Search for the cell housing the specified text and yield its [X, Y] center coordinate. 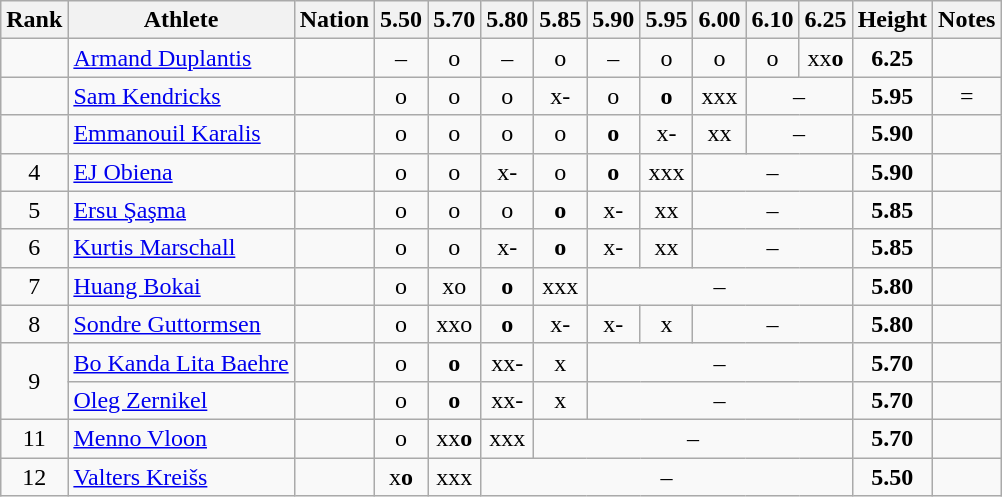
Emmanouil Karalis [181, 134]
Huang Bokai [181, 286]
Sondre Guttormsen [181, 324]
EJ Obiena [181, 172]
Nation [334, 20]
Oleg Zernikel [181, 400]
Height [892, 20]
11 [34, 438]
Menno Vloon [181, 438]
Sam Kendricks [181, 96]
Armand Duplantis [181, 58]
6.10 [772, 20]
6 [34, 248]
Kurtis Marschall [181, 248]
5 [34, 210]
= [967, 96]
Ersu Şaşma [181, 210]
Athlete [181, 20]
8 [34, 324]
Bo Kanda Lita Baehre [181, 362]
7 [34, 286]
12 [34, 477]
6.00 [720, 20]
9 [34, 381]
Rank [34, 20]
4 [34, 172]
Notes [967, 20]
Valters Kreišs [181, 477]
